Return (X, Y) of the center of cell containing provided text 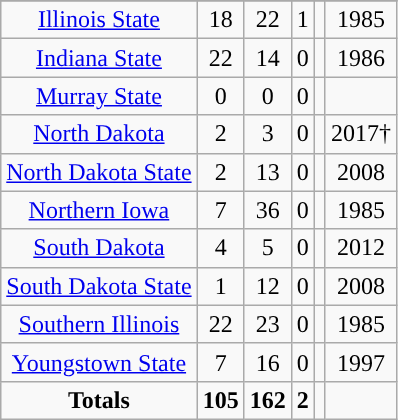
36 (268, 210)
105 (220, 400)
162 (268, 400)
Indiana State (99, 58)
23 (268, 324)
2017† (360, 134)
Youngstown State (99, 362)
North Dakota State (99, 172)
18 (220, 20)
South Dakota State (99, 286)
Southern Illinois (99, 324)
14 (268, 58)
1986 (360, 58)
Northern Iowa (99, 210)
South Dakota (99, 248)
13 (268, 172)
Murray State (99, 96)
5 (268, 248)
North Dakota (99, 134)
1997 (360, 362)
2012 (360, 248)
12 (268, 286)
4 (220, 248)
16 (268, 362)
Illinois State (99, 20)
Totals (99, 400)
3 (268, 134)
